Return the [X, Y] coordinate for the center point of the cell that contains the specified text.  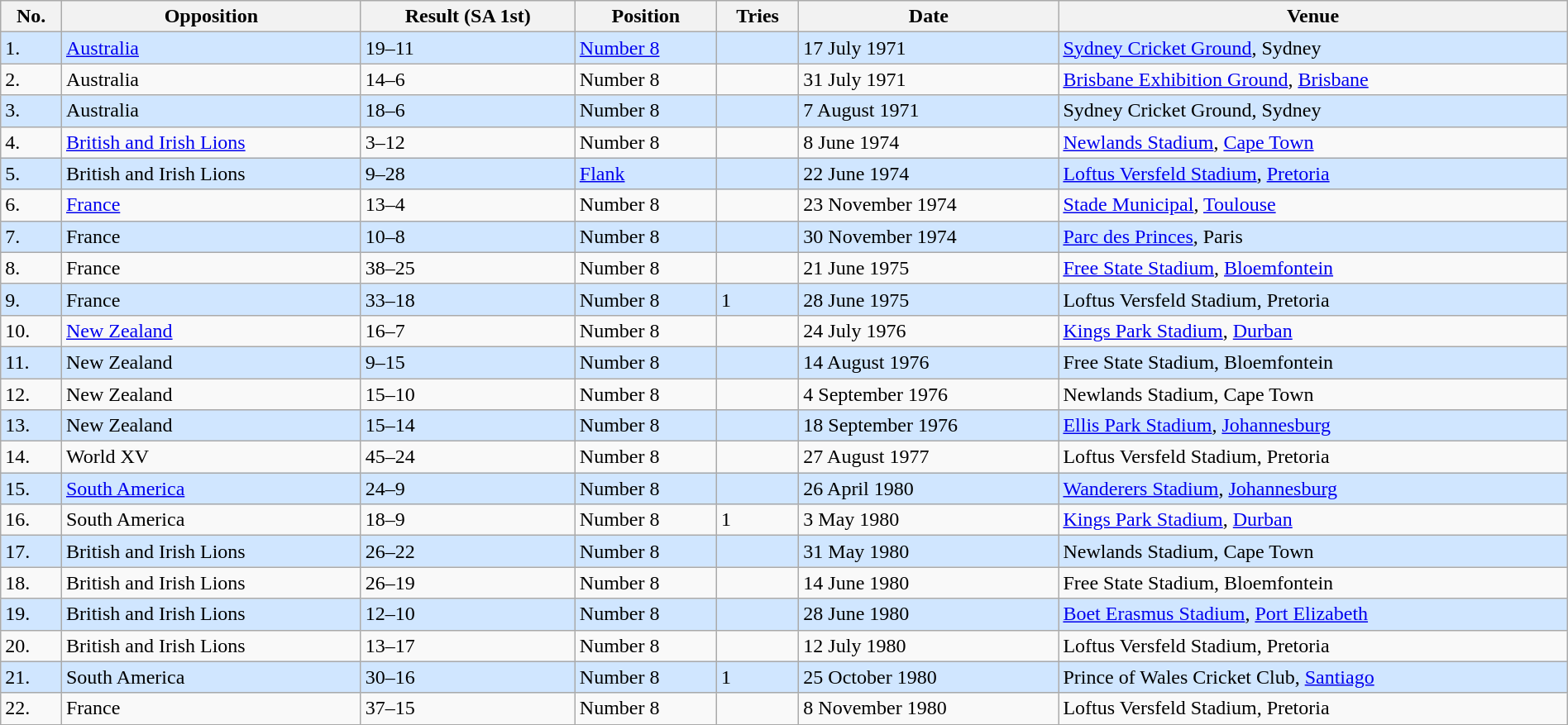
3–12 [468, 142]
38–25 [468, 268]
14–6 [468, 79]
13–17 [468, 646]
World XV [211, 457]
Result (SA 1st) [468, 17]
30–16 [468, 677]
16–7 [468, 331]
16. [31, 520]
3 May 1980 [929, 520]
8. [31, 268]
28 June 1980 [929, 614]
9–15 [468, 362]
7 August 1971 [929, 111]
Ellis Park Stadium, Johannesburg [1313, 426]
26 April 1980 [929, 489]
Flank [645, 174]
17. [31, 551]
21. [31, 677]
10. [31, 331]
Opposition [211, 17]
31 May 1980 [929, 551]
1. [31, 48]
13–4 [468, 205]
14 June 1980 [929, 583]
9. [31, 299]
15–10 [468, 394]
Boet Erasmus Stadium, Port Elizabeth [1313, 614]
13. [31, 426]
37–15 [468, 708]
17 July 1971 [929, 48]
33–18 [468, 299]
19–11 [468, 48]
Brisbane Exhibition Ground, Brisbane [1313, 79]
3. [31, 111]
24–9 [468, 489]
Venue [1313, 17]
9–28 [468, 174]
18–9 [468, 520]
12. [31, 394]
19. [31, 614]
No. [31, 17]
26–19 [468, 583]
22. [31, 708]
26–22 [468, 551]
Parc des Princes, Paris [1313, 236]
15–14 [468, 426]
24 July 1976 [929, 331]
Wanderers Stadium, Johannesburg [1313, 489]
4 September 1976 [929, 394]
18–6 [468, 111]
15. [31, 489]
25 October 1980 [929, 677]
27 August 1977 [929, 457]
Tries [758, 17]
18 September 1976 [929, 426]
11. [31, 362]
14 August 1976 [929, 362]
30 November 1974 [929, 236]
Stade Municipal, Toulouse [1313, 205]
Position [645, 17]
14. [31, 457]
18. [31, 583]
45–24 [468, 457]
Date [929, 17]
8 June 1974 [929, 142]
Prince of Wales Cricket Club, Santiago [1313, 677]
20. [31, 646]
12–10 [468, 614]
21 June 1975 [929, 268]
6. [31, 205]
23 November 1974 [929, 205]
31 July 1971 [929, 79]
8 November 1980 [929, 708]
10–8 [468, 236]
22 June 1974 [929, 174]
28 June 1975 [929, 299]
2. [31, 79]
7. [31, 236]
12 July 1980 [929, 646]
4. [31, 142]
5. [31, 174]
